Return [X, Y] of the center of cell containing provided text 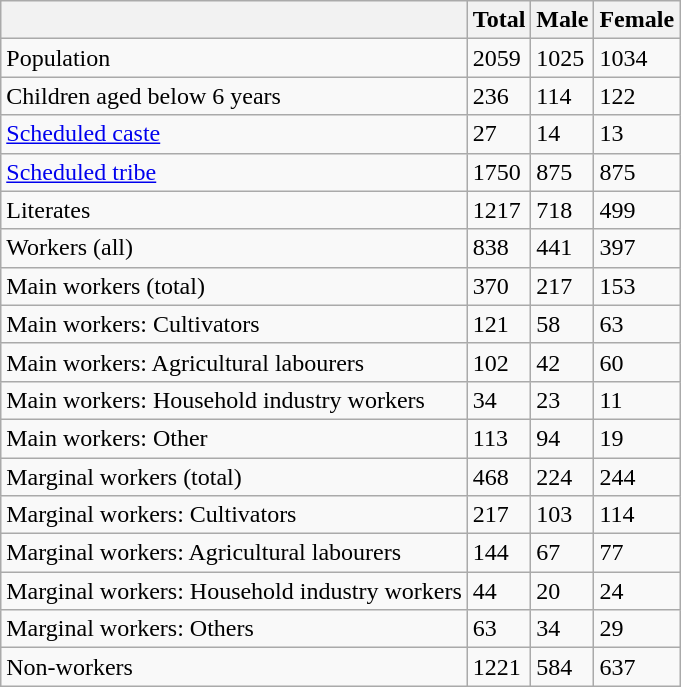
584 [562, 667]
468 [499, 477]
236 [499, 96]
113 [499, 438]
1750 [499, 172]
29 [637, 629]
27 [499, 134]
13 [637, 134]
42 [562, 362]
77 [637, 553]
Total [499, 20]
122 [637, 96]
224 [562, 477]
Literates [234, 210]
397 [637, 248]
Main workers: Cultivators [234, 324]
Non-workers [234, 667]
Main workers: Agricultural labourers [234, 362]
Scheduled caste [234, 134]
1221 [499, 667]
23 [562, 400]
Population [234, 58]
499 [637, 210]
67 [562, 553]
Main workers (total) [234, 286]
Children aged below 6 years [234, 96]
44 [499, 591]
58 [562, 324]
1034 [637, 58]
94 [562, 438]
1025 [562, 58]
60 [637, 362]
Workers (all) [234, 248]
441 [562, 248]
2059 [499, 58]
102 [499, 362]
103 [562, 515]
144 [499, 553]
370 [499, 286]
Male [562, 20]
838 [499, 248]
718 [562, 210]
11 [637, 400]
Marginal workers: Household industry workers [234, 591]
Marginal workers: Others [234, 629]
153 [637, 286]
Main workers: Other [234, 438]
Main workers: Household industry workers [234, 400]
20 [562, 591]
Marginal workers (total) [234, 477]
Female [637, 20]
14 [562, 134]
Marginal workers: Cultivators [234, 515]
244 [637, 477]
121 [499, 324]
19 [637, 438]
Marginal workers: Agricultural labourers [234, 553]
637 [637, 667]
24 [637, 591]
Scheduled tribe [234, 172]
1217 [499, 210]
